Return [X, Y] of the center of cell containing provided text 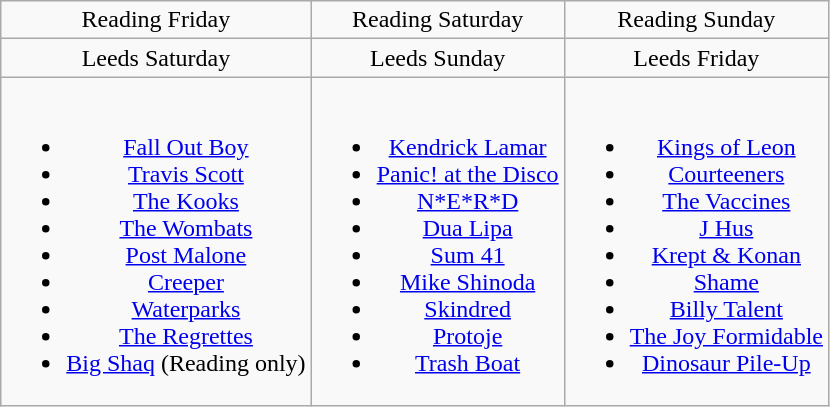
Leeds Friday [696, 58]
Kendrick LamarPanic! at the DiscoN*E*R*DDua LipaSum 41Mike ShinodaSkindredProtojeTrash Boat [438, 242]
Reading Friday [156, 20]
Reading Saturday [438, 20]
Leeds Sunday [438, 58]
Fall Out BoyTravis ScottThe KooksThe WombatsPost MaloneCreeperWaterparksThe RegrettesBig Shaq (Reading only) [156, 242]
Kings of LeonCourteenersThe VaccinesJ HusKrept & KonanShameBilly TalentThe Joy FormidableDinosaur Pile-Up [696, 242]
Leeds Saturday [156, 58]
Reading Sunday [696, 20]
